Output the (x, y) coordinate of the center of the cell containing the given text.  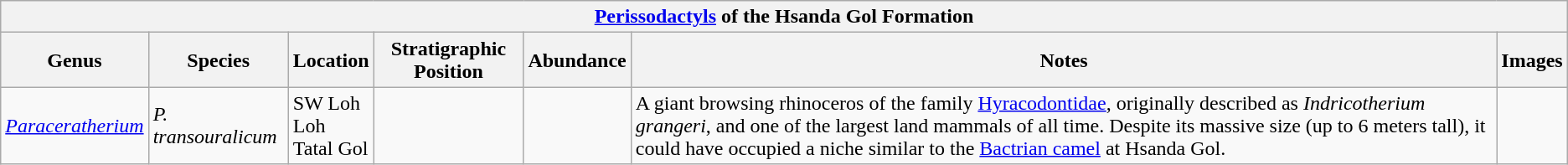
Species (218, 60)
Paraceratherium (75, 126)
Perissodactyls of the Hsanda Gol Formation (784, 17)
Location (331, 60)
Notes (1064, 60)
Genus (75, 60)
Stratigraphic Position (449, 60)
P. transouralicum (218, 126)
SW LohLohTatal Gol (331, 126)
Images (1532, 60)
Abundance (577, 60)
